Provide the (x, y) coordinate of the cell's center where the given text is located.  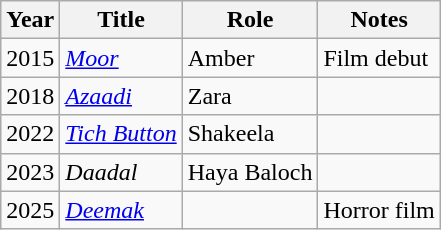
Notes (379, 20)
2018 (30, 96)
Tich Button (121, 134)
Shakeela (250, 134)
Haya Baloch (250, 172)
2015 (30, 58)
Amber (250, 58)
2025 (30, 210)
Film debut (379, 58)
Year (30, 20)
2023 (30, 172)
Title (121, 20)
Role (250, 20)
Deemak (121, 210)
Zara (250, 96)
Horror film (379, 210)
Moor (121, 58)
Daadal (121, 172)
2022 (30, 134)
Azaadi (121, 96)
